Identify which cell holds the provided text, then report its [x, y] central coordinate. 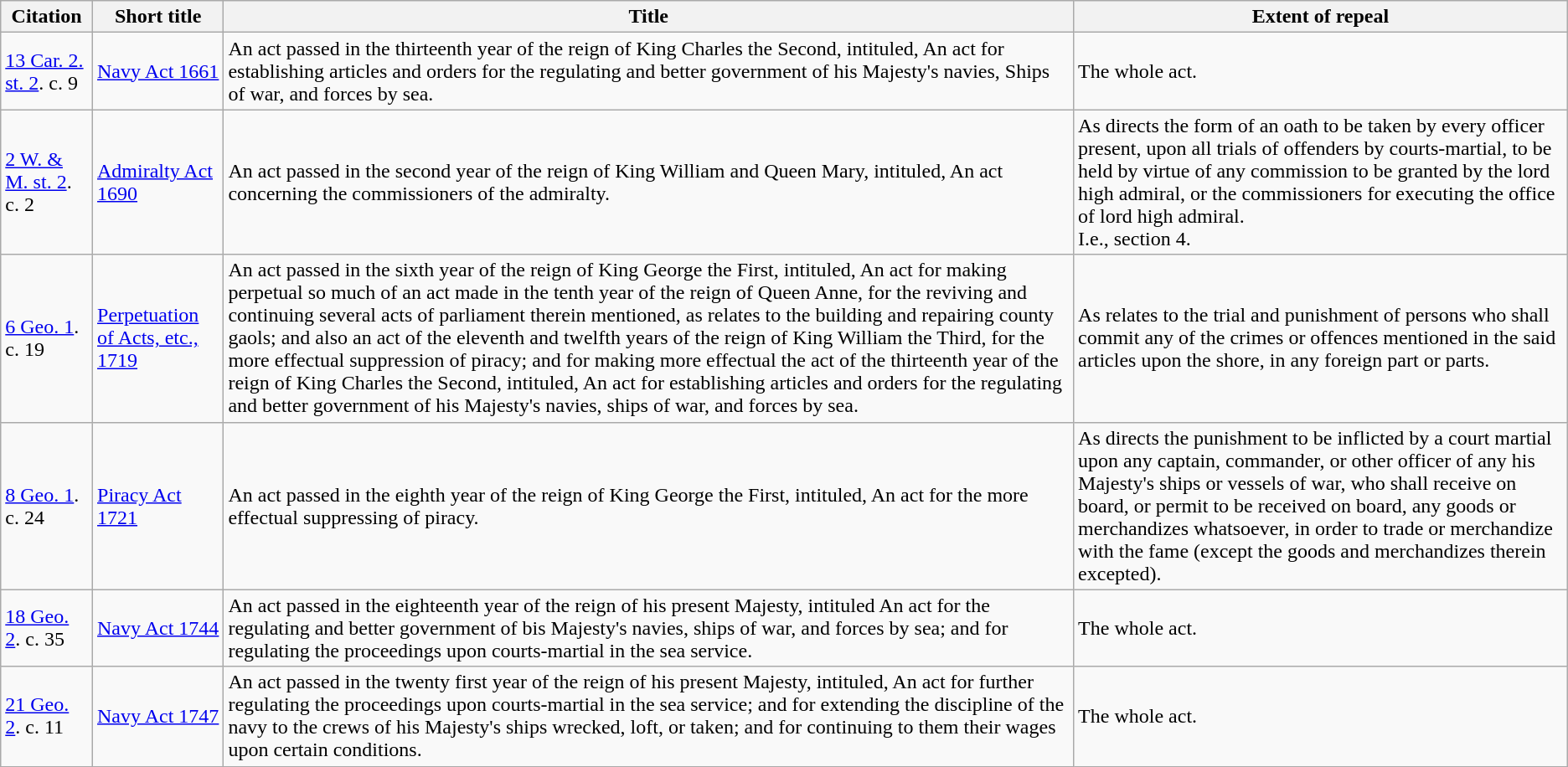
2 W. & M. st. 2. c. 2 [47, 183]
Extent of repeal [1321, 17]
Title [648, 17]
Navy Act 1747 [158, 717]
Navy Act 1661 [158, 71]
8 Geo. 1. c. 24 [47, 506]
6 Geo. 1. c. 19 [47, 338]
21 Geo. 2. c. 11 [47, 717]
An act passed in the second year of the reign of King William and Queen Mary, intituled, An act concerning the commissioners of the admiralty. [648, 183]
Navy Act 1744 [158, 628]
13 Car. 2. st. 2. c. 9 [47, 71]
Piracy Act 1721 [158, 506]
Admiralty Act 1690 [158, 183]
18 Geo. 2. c. 35 [47, 628]
Perpetuation of Acts, etc., 1719 [158, 338]
Citation [47, 17]
An act passed in the eighth year of the reign of King George the First, intituled, An act for the more effectual suppressing of piracy. [648, 506]
Short title [158, 17]
